Extract the [X, Y] coordinate from the center of the cell holding the provided text.  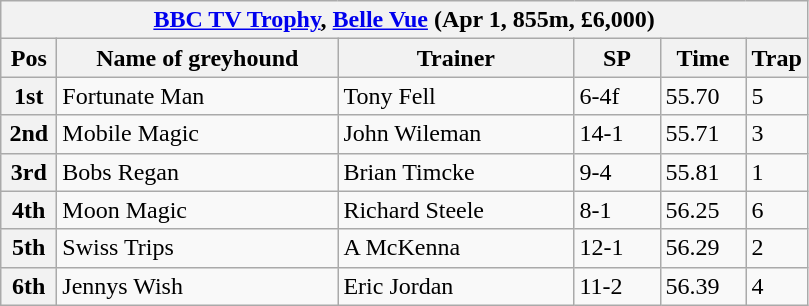
Fortunate Man [198, 96]
1 [776, 172]
3rd [29, 172]
3 [776, 134]
12-1 [617, 248]
Trainer [456, 58]
Pos [29, 58]
Time [703, 58]
1st [29, 96]
4th [29, 210]
Eric Jordan [456, 286]
6th [29, 286]
SP [617, 58]
5 [776, 96]
Name of greyhound [198, 58]
2 [776, 248]
6 [776, 210]
9-4 [617, 172]
55.71 [703, 134]
14-1 [617, 134]
5th [29, 248]
2nd [29, 134]
56.25 [703, 210]
4 [776, 286]
Richard Steele [456, 210]
Trap [776, 58]
56.39 [703, 286]
Brian Timcke [456, 172]
8-1 [617, 210]
Jennys Wish [198, 286]
Bobs Regan [198, 172]
Tony Fell [456, 96]
A McKenna [456, 248]
BBC TV Trophy, Belle Vue (Apr 1, 855m, £6,000) [404, 20]
6-4f [617, 96]
55.81 [703, 172]
11-2 [617, 286]
Mobile Magic [198, 134]
56.29 [703, 248]
John Wileman [456, 134]
Swiss Trips [198, 248]
55.70 [703, 96]
Moon Magic [198, 210]
